For the text-containing cell, return its midpoint in [X, Y] coordinate format. 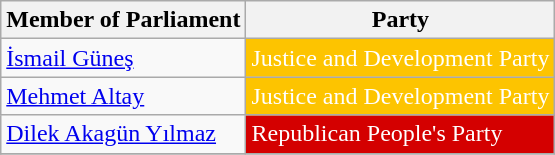
Republican People's Party [400, 134]
İsmail Güneş [124, 58]
Mehmet Altay [124, 96]
Party [400, 20]
Member of Parliament [124, 20]
Dilek Akagün Yılmaz [124, 134]
